From the cell containing the given text, extract its center point as (X, Y) coordinate. 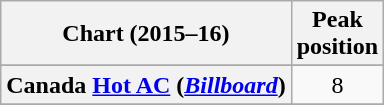
8 (337, 85)
Peak position (337, 34)
Canada Hot AC (Billboard) (146, 85)
Chart (2015–16) (146, 34)
